Search for the cell housing the specified text and yield its [X, Y] center coordinate. 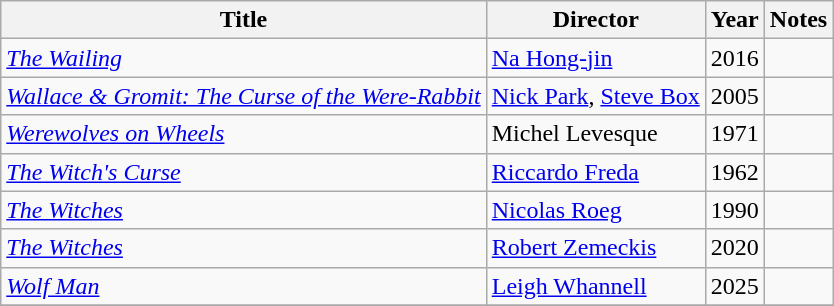
1962 [734, 172]
Na Hong-jin [596, 58]
Leigh Whannell [596, 286]
Nick Park, Steve Box [596, 96]
1971 [734, 134]
Wallace & Gromit: The Curse of the Were-Rabbit [244, 96]
Title [244, 20]
2020 [734, 248]
The Wailing [244, 58]
Nicolas Roeg [596, 210]
The Witch's Curse [244, 172]
2005 [734, 96]
2025 [734, 286]
Notes [798, 20]
Werewolves on Wheels [244, 134]
Riccardo Freda [596, 172]
Wolf Man [244, 286]
Year [734, 20]
Michel Levesque [596, 134]
Director [596, 20]
1990 [734, 210]
2016 [734, 58]
Robert Zemeckis [596, 248]
